Scan for the cell matching the given text and deliver its [x, y] coordinate at center. 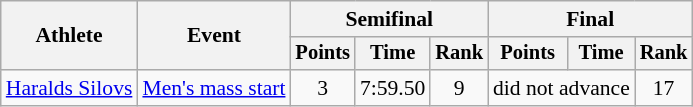
Men's mass start [214, 88]
Final [590, 19]
9 [459, 88]
did not advance [562, 88]
3 [323, 88]
Event [214, 36]
17 [664, 88]
7:59.50 [392, 88]
Haralds Silovs [70, 88]
Athlete [70, 36]
Semifinal [390, 19]
